For the text-containing cell, return its midpoint in [X, Y] coordinate format. 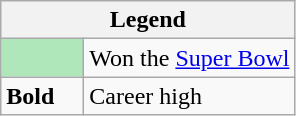
Bold [42, 96]
Legend [148, 20]
Won the Super Bowl [190, 58]
Career high [190, 96]
